Detect which cell encompasses the target text, then output its (x, y) center coordinate. 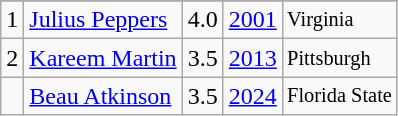
2001 (252, 20)
1 (12, 20)
2013 (252, 58)
Beau Atkinson (103, 96)
Pittsburgh (339, 58)
Julius Peppers (103, 20)
4.0 (202, 20)
2 (12, 58)
2024 (252, 96)
Kareem Martin (103, 58)
Virginia (339, 20)
Florida State (339, 96)
